Scan for the cell matching the given text and deliver its [x, y] coordinate at center. 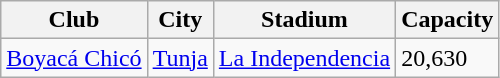
Boyacá Chicó [74, 58]
20,630 [448, 58]
City [180, 20]
Club [74, 20]
Tunja [180, 58]
La Independencia [304, 58]
Stadium [304, 20]
Capacity [448, 20]
